Return (X, Y) of the center of cell containing provided text 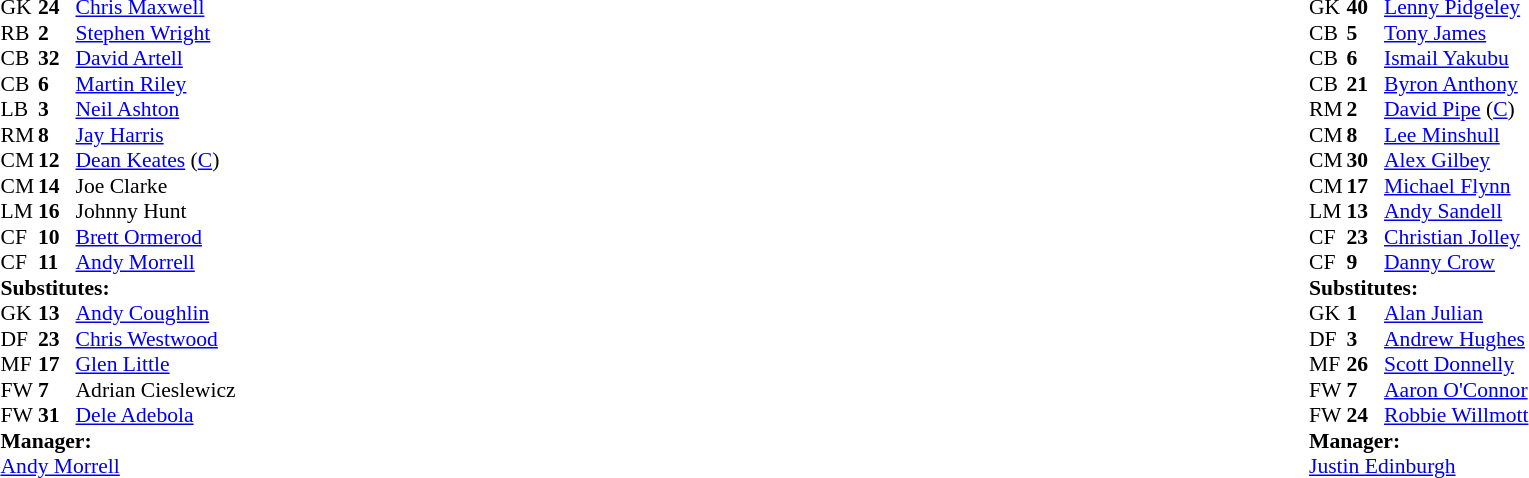
Brett Ormerod (156, 237)
Aaron O'Connor (1456, 390)
Ismail Yakubu (1456, 59)
32 (57, 59)
Dean Keates (C) (156, 161)
9 (1366, 263)
14 (57, 186)
Byron Anthony (1456, 84)
Andy Coughlin (156, 313)
Michael Flynn (1456, 186)
Alan Julian (1456, 313)
Adrian Cieslewicz (156, 390)
12 (57, 161)
Scott Donnelly (1456, 365)
26 (1366, 365)
Neil Ashton (156, 109)
LB (19, 109)
16 (57, 211)
Joe Clarke (156, 186)
David Pipe (C) (1456, 109)
Andy Morrell (156, 263)
11 (57, 263)
Andy Sandell (1456, 211)
24 (1366, 415)
Alex Gilbey (1456, 161)
5 (1366, 33)
Dele Adebola (156, 415)
Martin Riley (156, 84)
Lee Minshull (1456, 135)
30 (1366, 161)
Andrew Hughes (1456, 339)
Johnny Hunt (156, 211)
David Artell (156, 59)
Tony James (1456, 33)
10 (57, 237)
Chris Westwood (156, 339)
Stephen Wright (156, 33)
Danny Crow (1456, 263)
Christian Jolley (1456, 237)
Glen Little (156, 365)
RB (19, 33)
1 (1366, 313)
21 (1366, 84)
Jay Harris (156, 135)
Robbie Willmott (1456, 415)
31 (57, 415)
